Return the (x, y) coordinate for the center point of the cell that contains the specified text.  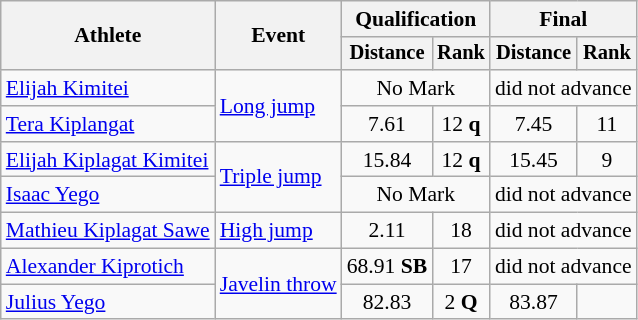
7.45 (534, 124)
82.83 (388, 302)
15.45 (534, 160)
Javelin throw (278, 284)
2 Q (461, 302)
Isaac Yego (108, 195)
Tera Kiplangat (108, 124)
Julius Yego (108, 302)
9 (606, 160)
7.61 (388, 124)
83.87 (534, 302)
18 (461, 231)
Final (564, 19)
Elijah Kiplagat Kimitei (108, 160)
11 (606, 124)
Athlete (108, 36)
Alexander Kiprotich (108, 267)
Qualification (416, 19)
68.91 SB (388, 267)
High jump (278, 231)
Mathieu Kiplagat Sawe (108, 231)
Event (278, 36)
17 (461, 267)
2.11 (388, 231)
Elijah Kimitei (108, 88)
15.84 (388, 160)
Long jump (278, 106)
Triple jump (278, 178)
